Search for the cell housing the specified text and yield its [X, Y] center coordinate. 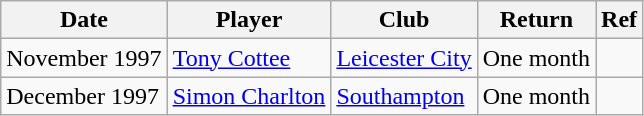
Tony Cottee [249, 58]
Ref [620, 20]
Leicester City [404, 58]
Simon Charlton [249, 96]
November 1997 [84, 58]
Date [84, 20]
December 1997 [84, 96]
Player [249, 20]
Southampton [404, 96]
Return [536, 20]
Club [404, 20]
